Search for the cell housing the specified text and yield its [x, y] center coordinate. 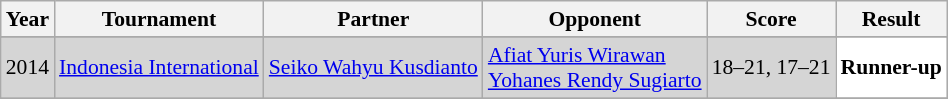
Tournament [159, 19]
Year [28, 19]
2014 [28, 68]
Afiat Yuris Wirawan Yohanes Rendy Sugiarto [595, 68]
Result [892, 19]
Opponent [595, 19]
18–21, 17–21 [772, 68]
Runner-up [892, 68]
Partner [374, 19]
Score [772, 19]
Seiko Wahyu Kusdianto [374, 68]
Indonesia International [159, 68]
